Pinpoint the cell where the given text exists, returning its (X, Y) midpoint coordinate. 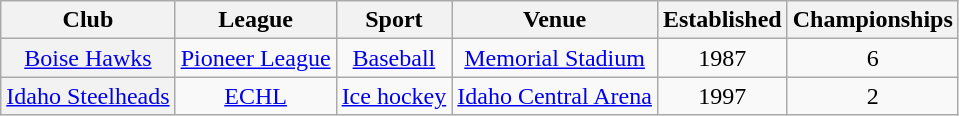
Sport (394, 20)
Club (88, 20)
Pioneer League (256, 58)
Baseball (394, 58)
League (256, 20)
1987 (722, 58)
Ice hockey (394, 96)
6 (872, 58)
ECHL (256, 96)
Idaho Central Arena (555, 96)
Idaho Steelheads (88, 96)
Established (722, 20)
1997 (722, 96)
Venue (555, 20)
Memorial Stadium (555, 58)
Championships (872, 20)
2 (872, 96)
Boise Hawks (88, 58)
